Detect which cell encompasses the target text, then output its [x, y] center coordinate. 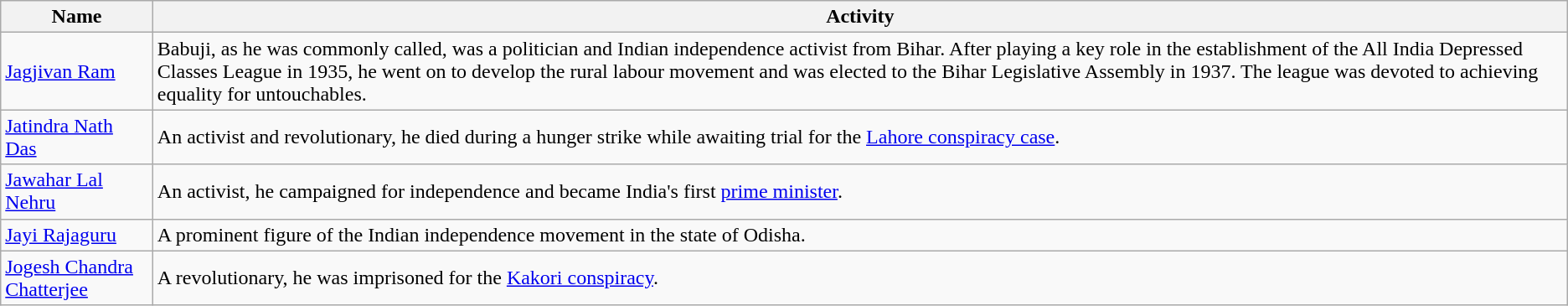
Jagjivan Ram [77, 71]
An activist and revolutionary, he died during a hunger strike while awaiting trial for the Lahore conspiracy case. [859, 137]
Name [77, 17]
Jayi Rajaguru [77, 235]
Jogesh Chandra Chatterjee [77, 278]
An activist, he campaigned for independence and became India's first prime minister. [859, 191]
Jatindra Nath Das [77, 137]
A prominent figure of the Indian independence movement in the state of Odisha. [859, 235]
A revolutionary, he was imprisoned for the Kakori conspiracy. [859, 278]
Activity [859, 17]
Jawahar Lal Nehru [77, 191]
